Capture the cell that displays the provided text and extract its (X, Y) central coordinate. 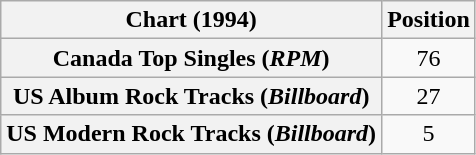
76 (429, 58)
Chart (1994) (192, 20)
US Modern Rock Tracks (Billboard) (192, 134)
Canada Top Singles (RPM) (192, 58)
27 (429, 96)
Position (429, 20)
5 (429, 134)
US Album Rock Tracks (Billboard) (192, 96)
